Provide the [X, Y] coordinate of the cell's center where the given text is located.  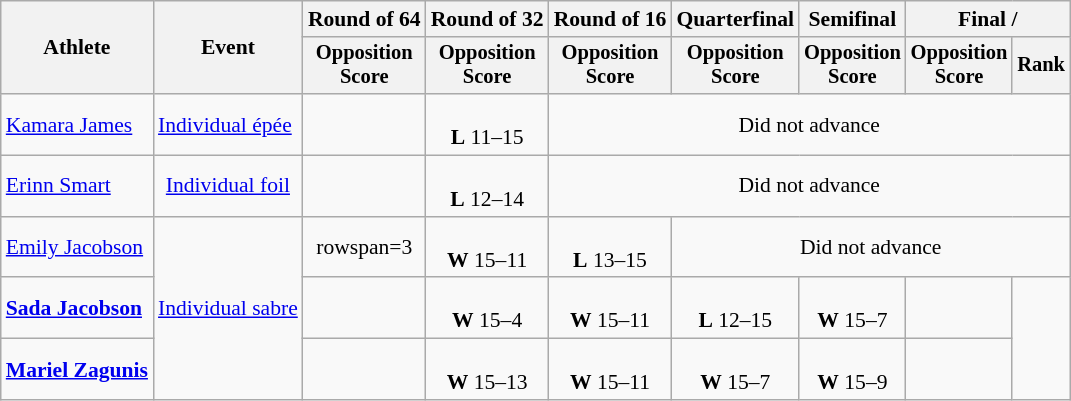
Athlete [77, 48]
W 15–4 [488, 308]
L 12–15 [735, 308]
Kamara James [77, 124]
W 15–13 [488, 370]
Individual épée [228, 124]
Final / [988, 19]
rowspan=3 [364, 248]
Sada Jacobson [77, 308]
Rank [1041, 66]
Emily Jacobson [77, 248]
Event [228, 48]
Individual sabre [228, 308]
Round of 32 [488, 19]
L 13–15 [610, 248]
Mariel Zagunis [77, 370]
Individual foil [228, 186]
Round of 64 [364, 19]
Erinn Smart [77, 186]
Semifinal [852, 19]
L 12–14 [488, 186]
W 15–9 [852, 370]
Quarterfinal [735, 19]
L 11–15 [488, 124]
Round of 16 [610, 19]
